Output the (X, Y) coordinate of the center of the cell containing the given text.  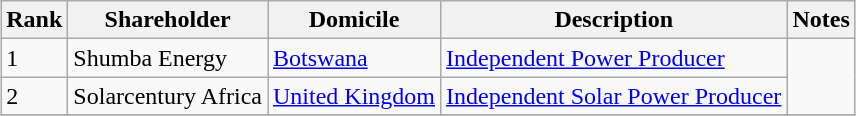
Domicile (354, 20)
2 (34, 96)
Shumba Energy (168, 58)
United Kingdom (354, 96)
Shareholder (168, 20)
Independent Power Producer (614, 58)
Description (614, 20)
Solarcentury Africa (168, 96)
Independent Solar Power Producer (614, 96)
Notes (821, 20)
1 (34, 58)
Rank (34, 20)
Botswana (354, 58)
